Search for the cell housing the specified text and yield its (x, y) center coordinate. 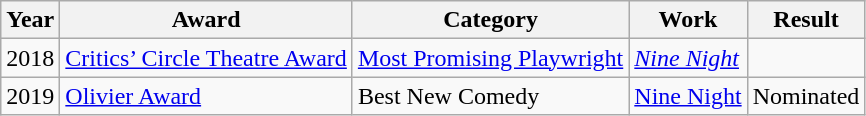
Nominated (806, 96)
Work (688, 20)
2019 (30, 96)
Most Promising Playwright (490, 58)
Award (206, 20)
Olivier Award (206, 96)
Category (490, 20)
Best New Comedy (490, 96)
Year (30, 20)
Critics’ Circle Theatre Award (206, 58)
Result (806, 20)
2018 (30, 58)
